Pinpoint the cell where the given text exists, returning its [X, Y] midpoint coordinate. 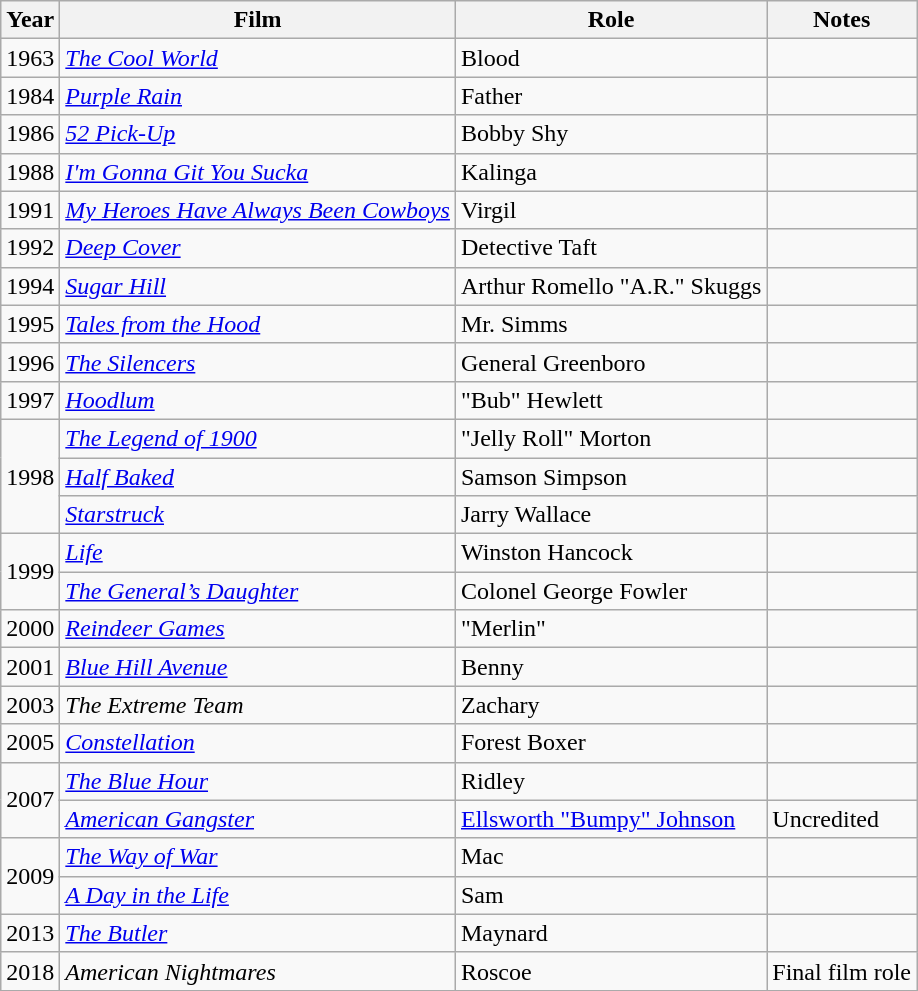
Benny [610, 667]
Reindeer Games [258, 629]
1963 [30, 58]
1995 [30, 324]
Mac [610, 857]
Detective Taft [610, 248]
Arthur Romello "A.R." Skuggs [610, 286]
Colonel George Fowler [610, 591]
Sam [610, 895]
The Cool World [258, 58]
The Blue Hour [258, 781]
Year [30, 20]
Notes [842, 20]
2005 [30, 743]
1991 [30, 210]
1988 [30, 172]
52 Pick-Up [258, 134]
Hoodlum [258, 400]
2007 [30, 800]
1994 [30, 286]
Half Baked [258, 477]
Roscoe [610, 971]
Constellation [258, 743]
Father [610, 96]
Mr. Simms [610, 324]
1986 [30, 134]
Virgil [610, 210]
The Way of War [258, 857]
I'm Gonna Git You Sucka [258, 172]
Sugar Hill [258, 286]
The Legend of 1900 [258, 438]
Bobby Shy [610, 134]
1996 [30, 362]
"Jelly Roll" Morton [610, 438]
Ridley [610, 781]
The Butler [258, 933]
Forest Boxer [610, 743]
Final film role [842, 971]
1998 [30, 476]
"Bub" Hewlett [610, 400]
1997 [30, 400]
American Nightmares [258, 971]
Uncredited [842, 819]
American Gangster [258, 819]
Starstruck [258, 515]
1984 [30, 96]
Blood [610, 58]
2001 [30, 667]
2018 [30, 971]
The General’s Daughter [258, 591]
2003 [30, 705]
Winston Hancock [610, 553]
The Extreme Team [258, 705]
The Silencers [258, 362]
1999 [30, 572]
Kalinga [610, 172]
Purple Rain [258, 96]
Film [258, 20]
2013 [30, 933]
1992 [30, 248]
Samson Simpson [610, 477]
Zachary [610, 705]
Role [610, 20]
2000 [30, 629]
Blue Hill Avenue [258, 667]
A Day in the Life [258, 895]
My Heroes Have Always Been Cowboys [258, 210]
Jarry Wallace [610, 515]
Tales from the Hood [258, 324]
Ellsworth "Bumpy" Johnson [610, 819]
General Greenboro [610, 362]
Life [258, 553]
Deep Cover [258, 248]
Maynard [610, 933]
2009 [30, 876]
"Merlin" [610, 629]
